From the cell containing the given text, extract its center point as (X, Y) coordinate. 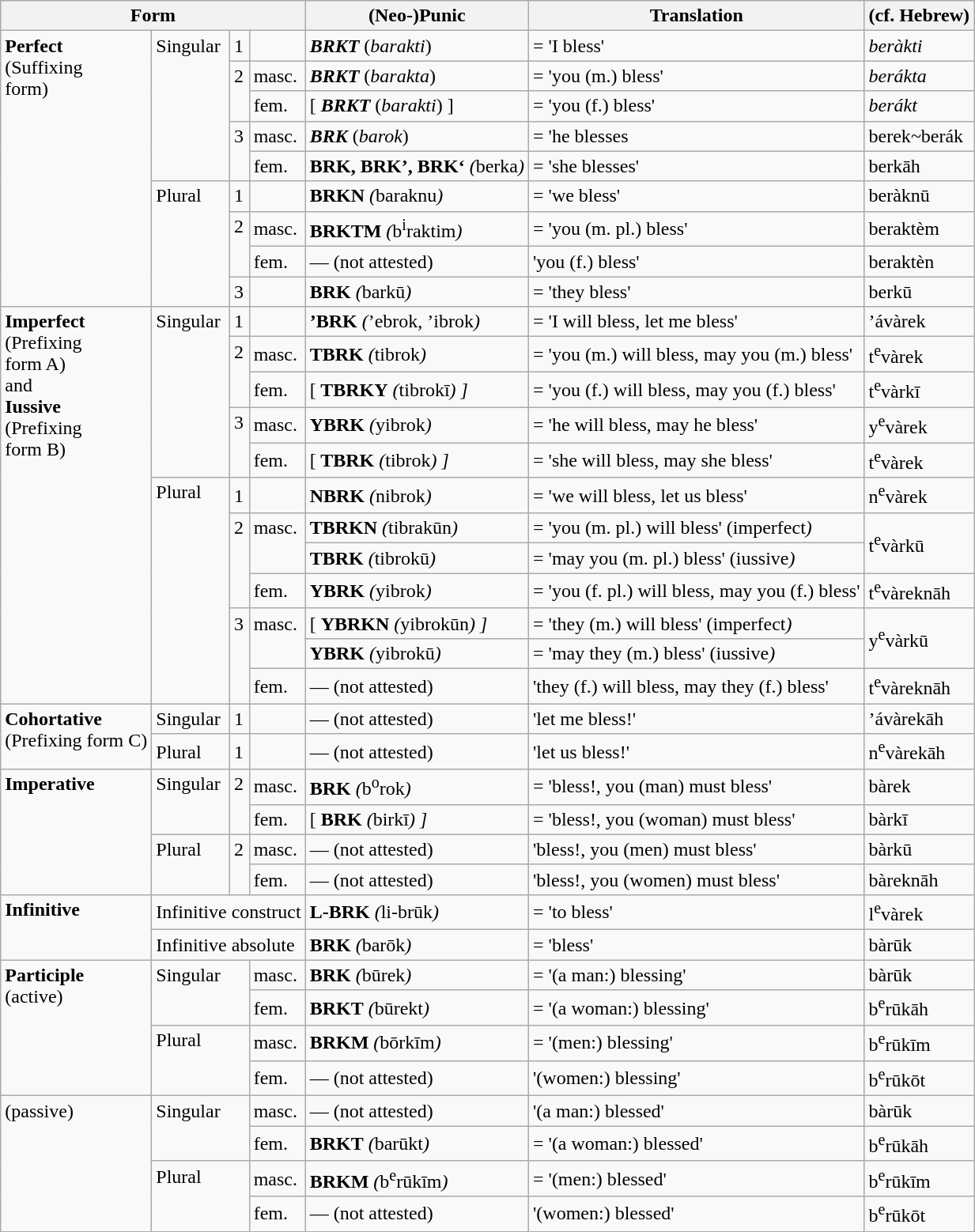
(passive) (76, 1164)
'let me bless!' (696, 719)
tevàrkū (919, 543)
bàrkū (919, 849)
BRK (barōk) (417, 945)
'(a man:) blessed' (696, 1111)
BRKN (baraknu) (417, 196)
= 'bless' (696, 945)
BRK (būrek) (417, 975)
bàrkī (919, 819)
yevàrek (919, 425)
= 'we will bless, let us bless' (696, 495)
tevàrkī (919, 389)
'(women:) blessing' (696, 1079)
berek~berák (919, 136)
[ TBRK (tibrok) ] (417, 460)
[ TBRKY (tibrokī) ] (417, 389)
BRKM (bōrkīm) (417, 1044)
(cf. Hebrew) (919, 16)
beràknū (919, 196)
Cohortative (Prefixing form C) (76, 737)
'bless!, you (men) must bless' (696, 849)
’ávàrek (919, 322)
Imperfect(Prefixingform A)andIussive(Prefixingform B) (76, 505)
= '(a woman:) blessed' (696, 1143)
Imperative (76, 832)
= 'I will bless, let me bless' (696, 322)
beraktèn (919, 262)
Form (153, 16)
'bless!, you (women) must bless' (696, 879)
Infinitive construct (229, 913)
nevàrek (919, 495)
(Neo-)Punic (417, 16)
bàrek (919, 788)
BRK (barok) (417, 136)
NBRK (nibrok) (417, 495)
Infinitive absolute (229, 945)
'they (f.) will bless, may they (f.) bless' (696, 686)
YBRK (yibrokū) (417, 653)
= 'you (f. pl.) will bless, may you (f.) bless' (696, 591)
= 'she will bless, may she bless' (696, 460)
beràkti (919, 46)
= 'you (m. pl.) bless' (696, 229)
= 'you (m. pl.) will bless' (imperfect) (696, 528)
= 'bless!, you (woman) must bless' (696, 819)
levàrek (919, 913)
= 'may they (m.) bless' (iussive) (696, 653)
Infinitive (76, 927)
berákt (919, 106)
L-BRK (li-brūk) (417, 913)
BRKM (berūkīm) (417, 1178)
berkū (919, 292)
yevàrkū (919, 638)
BRKTM (biraktim) (417, 229)
BRKT (barūkt) (417, 1143)
TBRK (tibrok) (417, 354)
BRK (borok) (417, 788)
BRKT (barakti) (417, 46)
BRK (barkū) (417, 292)
'(women:) blessed' (696, 1215)
= 'they bless' (696, 292)
= 'you (f.) will bless, may you (f.) bless' (696, 389)
= '(men:) blessing' (696, 1044)
[ BRKT (barakti) ] (417, 106)
[ YBRKN (yibrokūn) ] (417, 623)
nevàrekāh (919, 751)
= '(a woman:) blessing' (696, 1007)
TBRKN (tibrakūn) (417, 528)
= 'they (m.) will bless' (imperfect) (696, 623)
Participle(active) (76, 1028)
= 'you (m.) will bless, may you (m.) bless' (696, 354)
= 'bless!, you (man) must bless' (696, 788)
= 'she blesses' (696, 166)
bàreknāh (919, 879)
’BRK (’ebrok, ’ibrok) (417, 322)
TBRK (tibrokū) (417, 558)
Translation (696, 16)
= 'may you (m. pl.) bless' (iussive) (696, 558)
= '(a man:) blessing' (696, 975)
Perfect(Suffixingform) (76, 169)
= '(men:) blessed' (696, 1178)
= 'he blesses (696, 136)
[ BRK (birkī) ] (417, 819)
BRKT (būrekt) (417, 1007)
= 'we bless' (696, 196)
beraktèm (919, 229)
= 'you (f.) bless' (696, 106)
BRKT (barakta) (417, 76)
BRK, BRK’, BRK‘ (berka) (417, 166)
berkāh (919, 166)
'let us bless!' (696, 751)
'you (f.) bless' (696, 262)
’ávàrekāh (919, 719)
= 'to bless' (696, 913)
= 'he will bless, may he bless' (696, 425)
= 'I bless' (696, 46)
berákta (919, 76)
= 'you (m.) bless' (696, 76)
